Locate the cell with the specified text and output its (x, y) center coordinate. 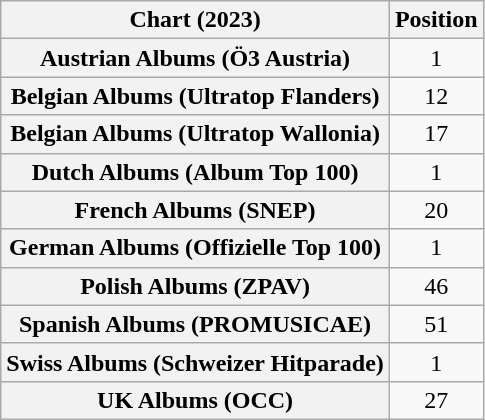
Position (436, 20)
51 (436, 324)
Belgian Albums (Ultratop Wallonia) (196, 134)
17 (436, 134)
Spanish Albums (PROMUSICAE) (196, 324)
Chart (2023) (196, 20)
Swiss Albums (Schweizer Hitparade) (196, 362)
46 (436, 286)
Polish Albums (ZPAV) (196, 286)
Belgian Albums (Ultratop Flanders) (196, 96)
12 (436, 96)
Dutch Albums (Album Top 100) (196, 172)
Austrian Albums (Ö3 Austria) (196, 58)
20 (436, 210)
French Albums (SNEP) (196, 210)
UK Albums (OCC) (196, 400)
German Albums (Offizielle Top 100) (196, 248)
27 (436, 400)
